Return [X, Y] of the center of cell containing provided text 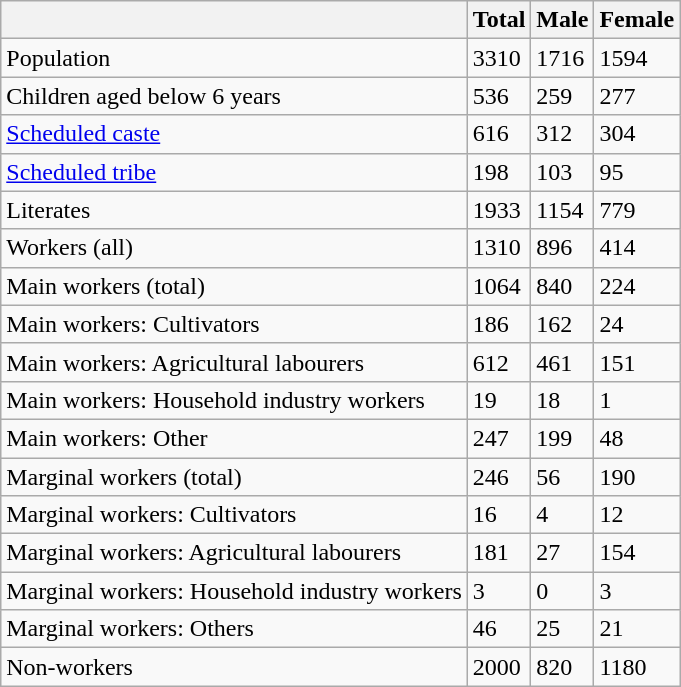
1064 [499, 286]
198 [499, 172]
Scheduled tribe [234, 172]
19 [499, 400]
224 [637, 286]
Main workers (total) [234, 286]
46 [499, 629]
21 [637, 629]
56 [562, 477]
840 [562, 286]
151 [637, 362]
Male [562, 20]
4 [562, 515]
304 [637, 134]
Main workers: Other [234, 438]
Children aged below 6 years [234, 96]
1594 [637, 58]
616 [499, 134]
Main workers: Household industry workers [234, 400]
Marginal workers (total) [234, 477]
Marginal workers: Others [234, 629]
Main workers: Agricultural labourers [234, 362]
190 [637, 477]
247 [499, 438]
27 [562, 553]
95 [637, 172]
461 [562, 362]
1310 [499, 248]
3310 [499, 58]
246 [499, 477]
199 [562, 438]
Marginal workers: Agricultural labourers [234, 553]
18 [562, 400]
Non-workers [234, 667]
414 [637, 248]
312 [562, 134]
2000 [499, 667]
Total [499, 20]
Female [637, 20]
Marginal workers: Cultivators [234, 515]
1933 [499, 210]
Population [234, 58]
48 [637, 438]
1154 [562, 210]
16 [499, 515]
277 [637, 96]
154 [637, 553]
1180 [637, 667]
0 [562, 591]
181 [499, 553]
1 [637, 400]
1716 [562, 58]
103 [562, 172]
24 [637, 324]
Main workers: Cultivators [234, 324]
Literates [234, 210]
536 [499, 96]
186 [499, 324]
25 [562, 629]
162 [562, 324]
Scheduled caste [234, 134]
Workers (all) [234, 248]
12 [637, 515]
612 [499, 362]
820 [562, 667]
779 [637, 210]
Marginal workers: Household industry workers [234, 591]
259 [562, 96]
896 [562, 248]
